Provide the (x, y) coordinate of the cell's center where the given text is located.  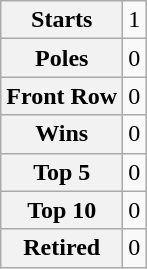
Wins (62, 134)
Top 10 (62, 210)
Retired (62, 248)
Front Row (62, 96)
Starts (62, 20)
1 (134, 20)
Poles (62, 58)
Top 5 (62, 172)
